Return the [X, Y] coordinate for the center point of the cell that contains the specified text.  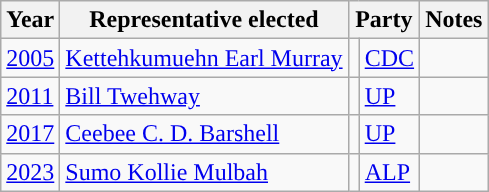
Kettehkumuehn Earl Murray [204, 58]
2017 [30, 134]
Bill Twehway [204, 96]
2023 [30, 172]
Year [30, 20]
Ceebee C. D. Barshell [204, 134]
Party [384, 20]
Sumo Kollie Mulbah [204, 172]
2011 [30, 96]
2005 [30, 58]
Notes [454, 20]
CDC [389, 58]
Representative elected [204, 20]
ALP [389, 172]
